Extract the [X, Y] coordinate from the center of the cell holding the provided text.  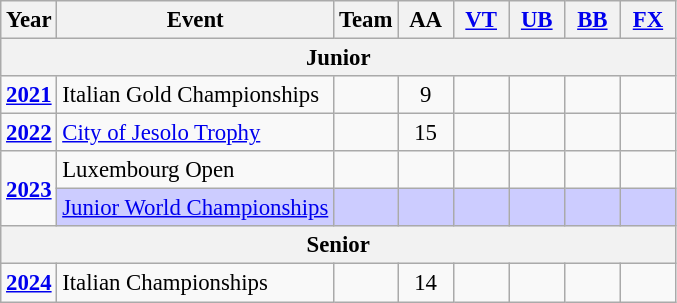
2022 [29, 133]
FX [648, 20]
VT [481, 20]
Italian Gold Championships [196, 95]
UB [537, 20]
2024 [29, 283]
Event [196, 20]
Team [366, 20]
14 [426, 283]
15 [426, 133]
Italian Championships [196, 283]
City of Jesolo Trophy [196, 133]
BB [593, 20]
2023 [29, 188]
Luxembourg Open [196, 170]
9 [426, 95]
2021 [29, 95]
AA [426, 20]
Year [29, 20]
Junior World Championships [196, 208]
Senior [338, 245]
Junior [338, 58]
